Determine the [X, Y] coordinate at the center of the cell enclosing the given text.  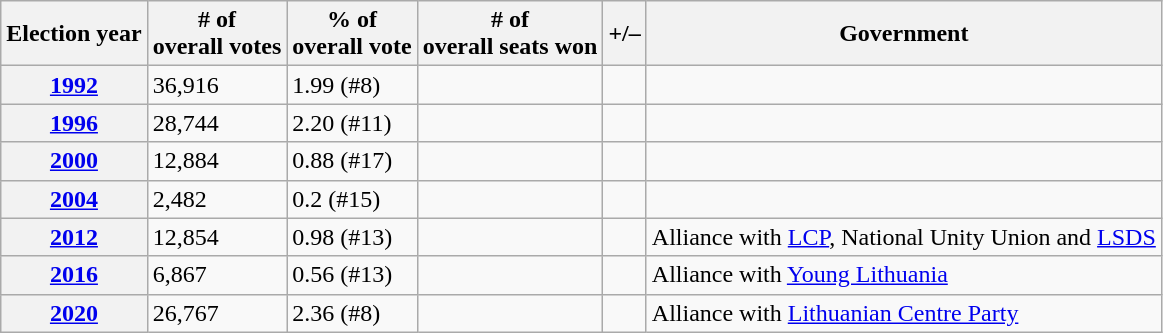
Alliance with Young Lithuania [904, 275]
% ofoverall vote [352, 34]
1.99 (#8) [352, 85]
2.20 (#11) [352, 123]
# ofoverall votes [217, 34]
Alliance with LCP, National Unity Union and LSDS [904, 237]
2020 [74, 313]
12,854 [217, 237]
+/– [624, 34]
2016 [74, 275]
2,482 [217, 199]
6,867 [217, 275]
0.88 (#17) [352, 161]
0.98 (#13) [352, 237]
2.36 (#8) [352, 313]
36,916 [217, 85]
0.56 (#13) [352, 275]
Election year [74, 34]
12,884 [217, 161]
2012 [74, 237]
1996 [74, 123]
Alliance with Lithuanian Centre Party [904, 313]
Government [904, 34]
28,744 [217, 123]
0.2 (#15) [352, 199]
2004 [74, 199]
1992 [74, 85]
26,767 [217, 313]
2000 [74, 161]
# ofoverall seats won [510, 34]
